From the cell containing the given text, extract its center point as (X, Y) coordinate. 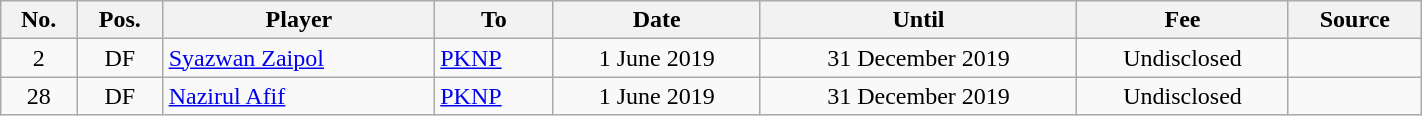
Player (299, 20)
Pos. (120, 20)
Nazirul Afif (299, 96)
Until (918, 20)
Date (656, 20)
2 (39, 58)
28 (39, 96)
To (494, 20)
Fee (1183, 20)
No. (39, 20)
Source (1354, 20)
Syazwan Zaipol (299, 58)
